Output the (x, y) coordinate of the center of the cell containing the given text.  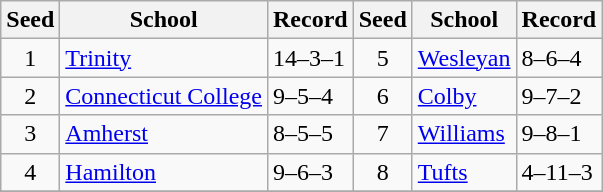
2 (30, 96)
3 (30, 134)
Wesleyan (464, 58)
1 (30, 58)
4 (30, 172)
Trinity (164, 58)
9–5–4 (310, 96)
Colby (464, 96)
4–11–3 (559, 172)
9–6–3 (310, 172)
Connecticut College (164, 96)
Amherst (164, 134)
8 (382, 172)
6 (382, 96)
Williams (464, 134)
9–7–2 (559, 96)
Hamilton (164, 172)
8–6–4 (559, 58)
5 (382, 58)
7 (382, 134)
14–3–1 (310, 58)
Tufts (464, 172)
8–5–5 (310, 134)
9–8–1 (559, 134)
